For the text-containing cell, return its midpoint in [X, Y] coordinate format. 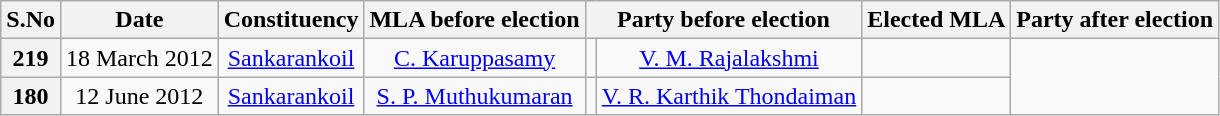
180 [31, 96]
Elected MLA [936, 20]
MLA before election [474, 20]
S.No [31, 20]
Date [139, 20]
Constituency [291, 20]
C. Karuppasamy [474, 58]
Party after election [1115, 20]
V. M. Rajalakshmi [729, 58]
S. P. Muthukumaran [474, 96]
12 June 2012 [139, 96]
18 March 2012 [139, 58]
V. R. Karthik Thondaiman [729, 96]
Party before election [724, 20]
219 [31, 58]
